Return the (x, y) coordinate for the center point of the cell that contains the specified text.  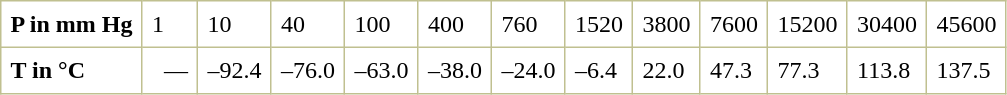
137.5 (967, 70)
10 (235, 24)
113.8 (887, 70)
–38.0 (455, 70)
3800 (667, 24)
–92.4 (235, 70)
100 (382, 24)
P in mm Hg (72, 24)
–6.4 (599, 70)
–24.0 (529, 70)
1520 (599, 24)
T in °C (72, 70)
7600 (734, 24)
47.3 (734, 70)
–63.0 (382, 70)
1 (170, 24)
760 (529, 24)
15200 (808, 24)
45600 (967, 24)
— (170, 70)
30400 (887, 24)
40 (308, 24)
77.3 (808, 70)
400 (455, 24)
–76.0 (308, 70)
22.0 (667, 70)
